Capture the cell that displays the provided text and extract its [X, Y] central coordinate. 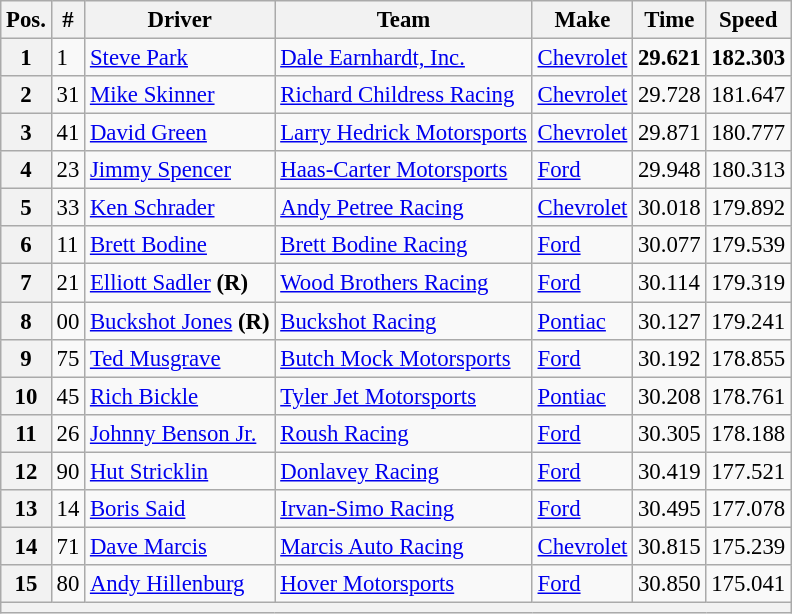
23 [68, 170]
Time [670, 20]
Tyler Jet Motorsports [404, 396]
12 [26, 471]
178.188 [748, 433]
# [68, 20]
Buckshot Jones (R) [180, 321]
Steve Park [180, 58]
Pos. [26, 20]
Rich Bickle [180, 396]
7 [26, 283]
Roush Racing [404, 433]
30.208 [670, 396]
Andy Petree Racing [404, 208]
180.313 [748, 170]
Ken Schrader [180, 208]
Make [582, 20]
Ted Musgrave [180, 358]
Elliott Sadler (R) [180, 283]
175.239 [748, 546]
Dale Earnhardt, Inc. [404, 58]
21 [68, 283]
Haas-Carter Motorsports [404, 170]
Speed [748, 20]
71 [68, 546]
29.948 [670, 170]
15 [26, 584]
180.777 [748, 133]
178.855 [748, 358]
179.892 [748, 208]
Boris Said [180, 509]
182.303 [748, 58]
177.078 [748, 509]
179.539 [748, 245]
Irvan-Simo Racing [404, 509]
Brett Bodine Racing [404, 245]
Team [404, 20]
2 [26, 95]
Wood Brothers Racing [404, 283]
Butch Mock Motorsports [404, 358]
Andy Hillenburg [180, 584]
29.621 [670, 58]
30.305 [670, 433]
4 [26, 170]
45 [68, 396]
41 [68, 133]
6 [26, 245]
30.495 [670, 509]
178.761 [748, 396]
33 [68, 208]
177.521 [748, 471]
175.041 [748, 584]
13 [26, 509]
179.319 [748, 283]
3 [26, 133]
10 [26, 396]
30.850 [670, 584]
29.728 [670, 95]
00 [68, 321]
30.419 [670, 471]
Donlavey Racing [404, 471]
Jimmy Spencer [180, 170]
26 [68, 433]
Hover Motorsports [404, 584]
30.077 [670, 245]
Richard Childress Racing [404, 95]
5 [26, 208]
Mike Skinner [180, 95]
Brett Bodine [180, 245]
David Green [180, 133]
30.018 [670, 208]
29.871 [670, 133]
90 [68, 471]
8 [26, 321]
Larry Hedrick Motorsports [404, 133]
75 [68, 358]
31 [68, 95]
181.647 [748, 95]
Hut Stricklin [180, 471]
179.241 [748, 321]
30.815 [670, 546]
80 [68, 584]
Dave Marcis [180, 546]
Marcis Auto Racing [404, 546]
Buckshot Racing [404, 321]
9 [26, 358]
Driver [180, 20]
30.127 [670, 321]
30.192 [670, 358]
30.114 [670, 283]
Johnny Benson Jr. [180, 433]
